Pinpoint the cell where the given text exists, returning its [x, y] midpoint coordinate. 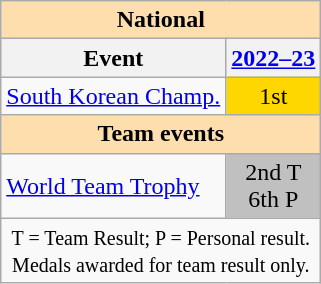
National [161, 20]
World Team Trophy [114, 186]
South Korean Champ. [114, 96]
2nd T 6th P [274, 186]
Event [114, 58]
1st [274, 96]
T = Team Result; P = Personal result. Medals awarded for team result only. [161, 250]
Team events [161, 134]
2022–23 [274, 58]
